Identify which cell holds the provided text, then report its [X, Y] central coordinate. 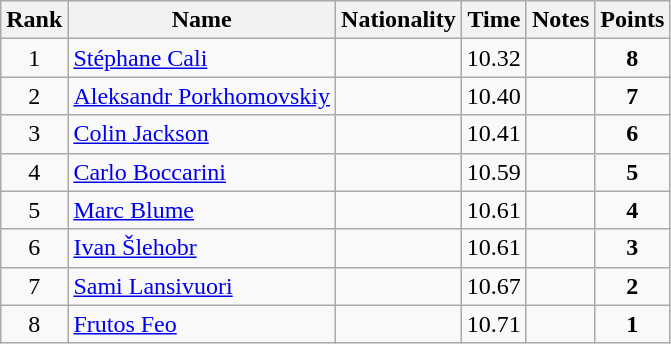
Carlo Boccarini [202, 172]
10.40 [494, 96]
Sami Lansivuori [202, 286]
Colin Jackson [202, 134]
10.32 [494, 58]
Time [494, 20]
10.41 [494, 134]
Aleksandr Porkhomovskiy [202, 96]
Marc Blume [202, 210]
10.67 [494, 286]
Nationality [399, 20]
Stéphane Cali [202, 58]
Points [632, 20]
10.59 [494, 172]
Frutos Feo [202, 324]
Name [202, 20]
Ivan Šlehobr [202, 248]
10.71 [494, 324]
Notes [560, 20]
Rank [34, 20]
